Capture the cell that displays the provided text and extract its (x, y) central coordinate. 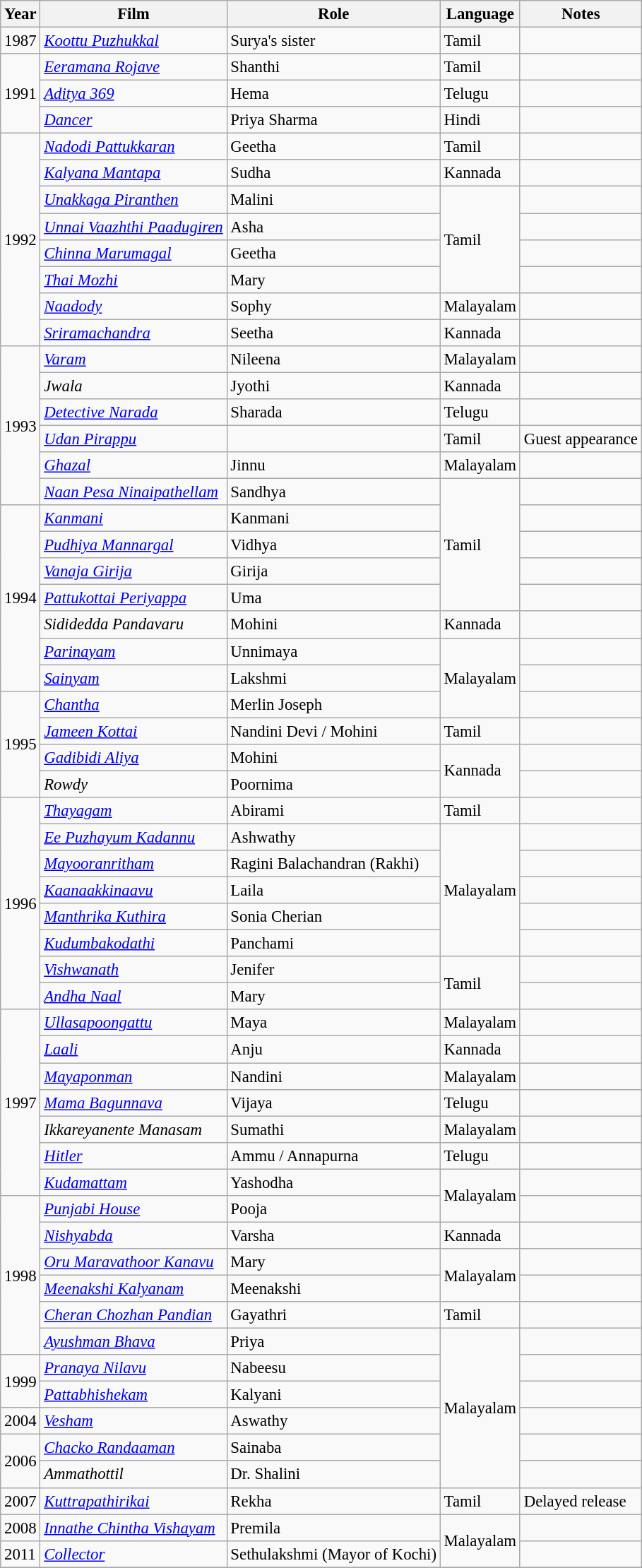
Sophy (333, 306)
Kalyana Mantapa (133, 173)
Ammu / Annapurna (333, 1156)
Oru Maravathoor Kanavu (133, 1262)
Uma (333, 598)
Panchami (333, 944)
Chinna Marumagal (133, 253)
Hema (333, 94)
Unnimaya (333, 651)
2006 (20, 1461)
Kaanaakkinaavu (133, 891)
Eeramana Rojave (133, 67)
Pooja (333, 1209)
Ghazal (133, 465)
Maya (333, 1023)
Koottu Puzhukkal (133, 41)
Sonia Cherian (333, 917)
Sainaba (333, 1448)
Mama Bagunnava (133, 1103)
Merlin Joseph (333, 704)
Unnai Vaazhthi Paadugiren (133, 227)
Ayushman Bhava (133, 1342)
Yashodha (333, 1182)
2011 (20, 1554)
Hindi (480, 120)
Kudamattam (133, 1182)
Delayed release (581, 1501)
2007 (20, 1501)
Udan Pirappu (133, 439)
Kalyani (333, 1395)
Vidhya (333, 545)
Nishyabda (133, 1235)
Gadibidi Aliya (133, 758)
Sharada (333, 412)
Kuttrapathirikai (133, 1501)
Thayagam (133, 811)
Rowdy (133, 784)
Anju (333, 1050)
Sriramachandra (133, 333)
Sumathi (333, 1129)
Surya's sister (333, 41)
Kudumbakodathi (133, 944)
2004 (20, 1421)
Sandhya (333, 492)
Jenifer (333, 970)
Ashwathy (333, 837)
Vanaja Girija (133, 571)
Collector (133, 1554)
Detective Narada (133, 412)
Seetha (333, 333)
Jinnu (333, 465)
1998 (20, 1276)
Rekha (333, 1501)
Guest appearance (581, 439)
Unakkaga Piranthen (133, 200)
Poornima (333, 784)
Notes (581, 14)
Vishwanath (133, 970)
1994 (20, 598)
Meenakshi (333, 1288)
Lakshmi (333, 678)
Mayaponman (133, 1076)
1987 (20, 41)
Innathe Chintha Vishayam (133, 1528)
Nandini Devi / Mohini (333, 731)
Naan Pesa Ninaipathellam (133, 492)
Ikkareyanente Manasam (133, 1129)
Priya Sharma (333, 120)
Jameen Kottai (133, 731)
Pranaya Nilavu (133, 1368)
Ammathottil (133, 1475)
Parinayam (133, 651)
1997 (20, 1103)
Chantha (133, 704)
Pattukottai Periyappa (133, 598)
2008 (20, 1528)
1991 (20, 93)
Ee Puzhayum Kadannu (133, 837)
1999 (20, 1382)
Ullasapoongattu (133, 1023)
Naadody (133, 306)
Ragini Balachandran (Rakhi) (333, 864)
Pudhiya Mannargal (133, 545)
Abirami (333, 811)
Aswathy (333, 1421)
Nandini (333, 1076)
Vesham (133, 1421)
Andha Naal (133, 997)
Nileena (333, 360)
Hitler (133, 1156)
1995 (20, 744)
Manthrika Kuthira (133, 917)
Girija (333, 571)
Dancer (133, 120)
Language (480, 14)
Aditya 369 (133, 94)
Chacko Randaaman (133, 1448)
Asha (333, 227)
Premila (333, 1528)
Laali (133, 1050)
Film (133, 14)
1996 (20, 904)
Nabeesu (333, 1368)
Role (333, 14)
Cheran Chozhan Pandian (133, 1315)
Mayooranritham (133, 864)
Jyothi (333, 386)
Sethulakshmi (Mayor of Kochi) (333, 1554)
Dr. Shalini (333, 1475)
Varam (133, 360)
Thai Mozhi (133, 280)
Sididedda Pandavaru (133, 625)
Gayathri (333, 1315)
1992 (20, 240)
Year (20, 14)
Malini (333, 200)
Nadodi Pattukkaran (133, 147)
Laila (333, 891)
Varsha (333, 1235)
Sainyam (133, 678)
Shanthi (333, 67)
Vijaya (333, 1103)
Priya (333, 1342)
Jwala (133, 386)
Punjabi House (133, 1209)
Meenakshi Kalyanam (133, 1288)
1993 (20, 426)
Sudha (333, 173)
Pattabhishekam (133, 1395)
